Output the (X, Y) coordinate of the center of the cell containing the given text.  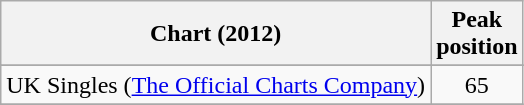
65 (477, 85)
Chart (2012) (216, 34)
Peakposition (477, 34)
UK Singles (The Official Charts Company) (216, 85)
